Determine the [X, Y] coordinate at the center of the cell enclosing the given text.  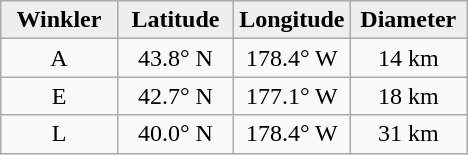
18 km [408, 96]
L [59, 134]
Longitude [292, 20]
42.7° N [175, 96]
E [59, 96]
31 km [408, 134]
177.1° W [292, 96]
Latitude [175, 20]
14 km [408, 58]
43.8° N [175, 58]
Winkler [59, 20]
A [59, 58]
Diameter [408, 20]
40.0° N [175, 134]
